Scan for the cell matching the given text and deliver its [X, Y] coordinate at center. 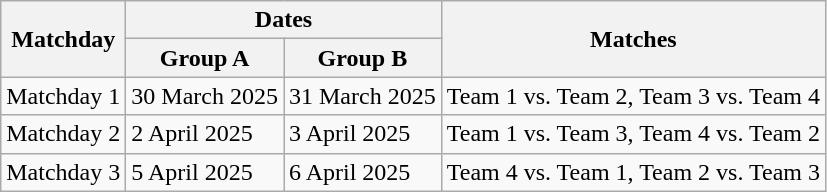
Group A [205, 58]
5 April 2025 [205, 172]
2 April 2025 [205, 134]
31 March 2025 [363, 96]
Team 1 vs. Team 3, Team 4 vs. Team 2 [633, 134]
Dates [284, 20]
30 March 2025 [205, 96]
Team 1 vs. Team 2, Team 3 vs. Team 4 [633, 96]
Matchday [64, 39]
Team 4 vs. Team 1, Team 2 vs. Team 3 [633, 172]
Matchday 2 [64, 134]
6 April 2025 [363, 172]
Group B [363, 58]
Matchday 1 [64, 96]
Matches [633, 39]
Matchday 3 [64, 172]
3 April 2025 [363, 134]
